Scan for the cell matching the given text and deliver its [X, Y] coordinate at center. 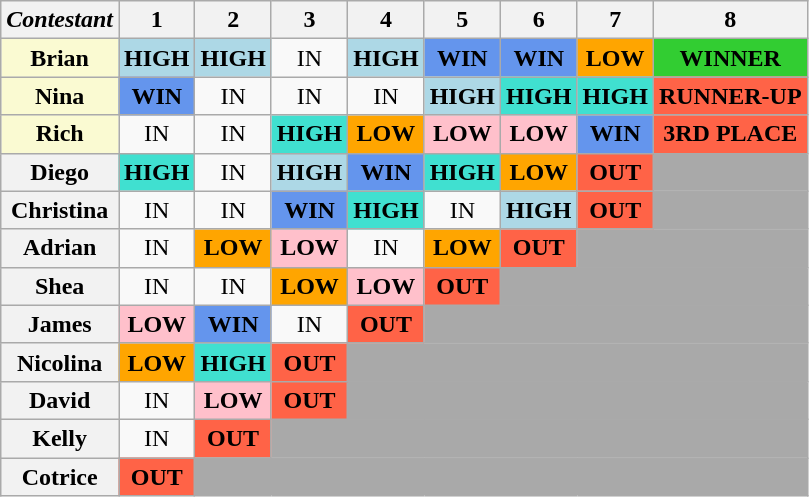
1 [157, 20]
Cotrice [60, 477]
6 [539, 20]
Nicolina [60, 362]
RUNNER-UP [730, 96]
James [60, 324]
WINNER [730, 58]
Rich [60, 134]
Brian [60, 58]
7 [615, 20]
5 [462, 20]
David [60, 400]
4 [386, 20]
Diego [60, 172]
3 [309, 20]
Christina [60, 210]
Nina [60, 96]
2 [233, 20]
Adrian [60, 248]
Kelly [60, 438]
8 [730, 20]
Shea [60, 286]
3RD PLACE [730, 134]
Contestant [60, 20]
